Pinpoint the cell where the given text exists, returning its [x, y] midpoint coordinate. 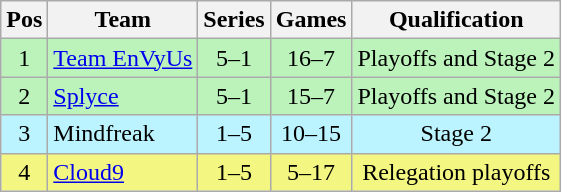
5–17 [311, 172]
Cloud9 [123, 172]
16–7 [311, 58]
4 [24, 172]
2 [24, 96]
Splyce [123, 96]
Pos [24, 20]
Team [123, 20]
15–7 [311, 96]
Stage 2 [456, 134]
Games [311, 20]
10–15 [311, 134]
Mindfreak [123, 134]
Team EnVyUs [123, 58]
Series [234, 20]
1 [24, 58]
Qualification [456, 20]
3 [24, 134]
Relegation playoffs [456, 172]
